Locate the cell with the specified text and output its [X, Y] center coordinate. 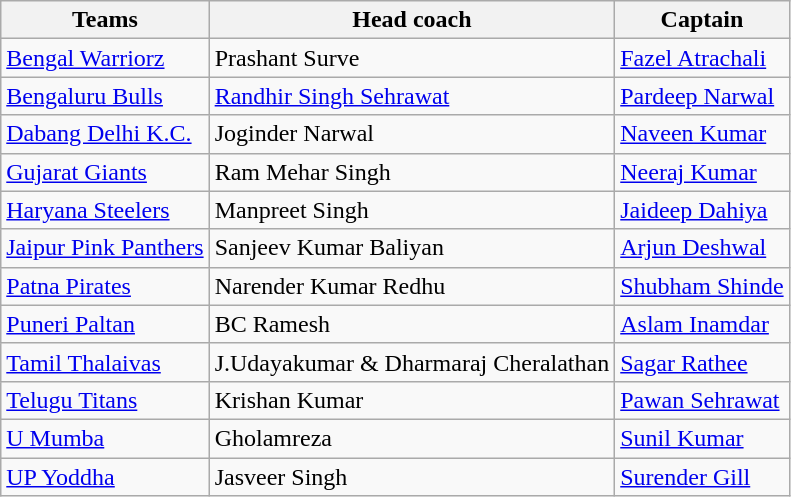
Haryana Steelers [105, 210]
Sagar Rathee [702, 362]
BC Ramesh [412, 324]
Naveen Kumar [702, 134]
Sunil Kumar [702, 438]
Pardeep Narwal [702, 96]
Patna Pirates [105, 286]
Neeraj Kumar [702, 172]
U Mumba [105, 438]
Teams [105, 20]
Pawan Sehrawat [702, 400]
Dabang Delhi K.C. [105, 134]
Gholamreza [412, 438]
Captain [702, 20]
Bengal Warriorz [105, 58]
Jasveer Singh [412, 477]
Joginder Narwal [412, 134]
Shubham Shinde [702, 286]
Surender Gill [702, 477]
J.Udayakumar & Dharmaraj Cheralathan [412, 362]
Narender Kumar Redhu [412, 286]
Manpreet Singh [412, 210]
Sanjeev Kumar Baliyan [412, 248]
Fazel Atrachali [702, 58]
Tamil Thalaivas [105, 362]
Head coach [412, 20]
Telugu Titans [105, 400]
Krishan Kumar [412, 400]
Aslam Inamdar [702, 324]
Randhir Singh Sehrawat [412, 96]
Prashant Surve [412, 58]
Arjun Deshwal [702, 248]
Jaipur Pink Panthers [105, 248]
UP Yoddha [105, 477]
Jaideep Dahiya [702, 210]
Bengaluru Bulls [105, 96]
Ram Mehar Singh [412, 172]
Puneri Paltan [105, 324]
Gujarat Giants [105, 172]
